Search for the cell housing the specified text and yield its (x, y) center coordinate. 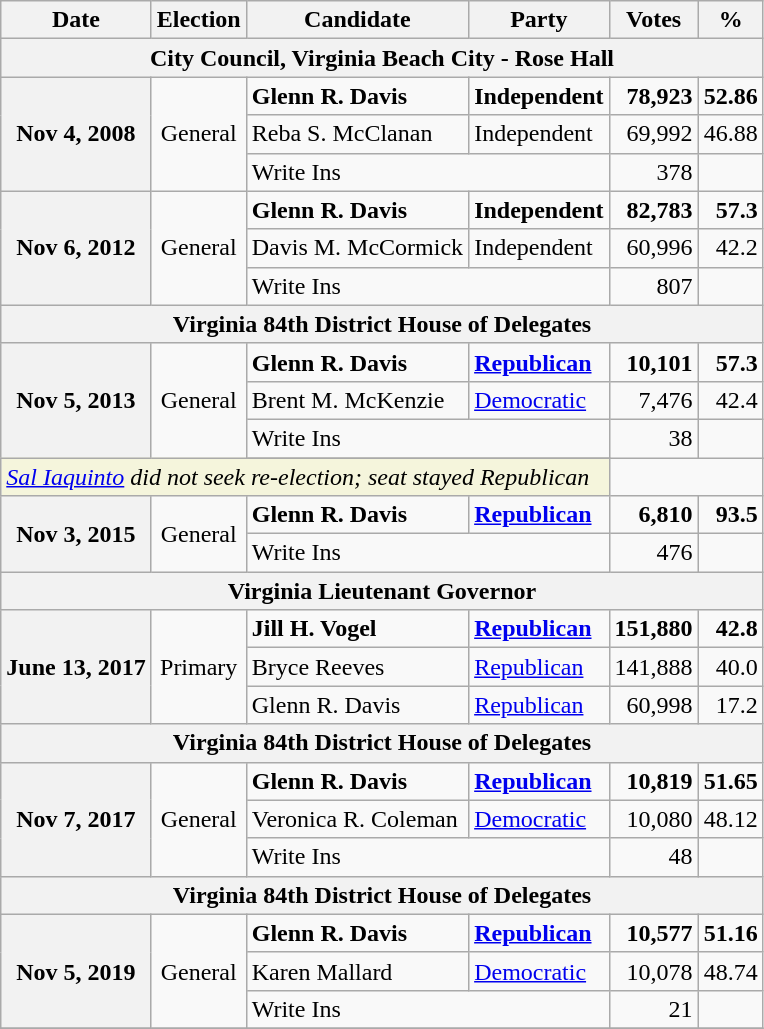
60,996 (654, 248)
10,577 (654, 933)
Karen Mallard (357, 971)
Sal Iaquinto did not seek re-election; seat stayed Republican (305, 477)
378 (654, 172)
93.5 (730, 515)
476 (654, 553)
82,783 (654, 210)
46.88 (730, 134)
51.65 (730, 781)
17.2 (730, 705)
807 (654, 286)
Nov 4, 2008 (76, 134)
Candidate (357, 20)
38 (654, 438)
Votes (654, 20)
151,880 (654, 629)
Virginia Lieutenant Governor (382, 591)
Nov 5, 2019 (76, 971)
10,819 (654, 781)
51.16 (730, 933)
48 (654, 857)
Veronica R. Coleman (357, 819)
Brent M. McKenzie (357, 400)
52.86 (730, 96)
42.8 (730, 629)
141,888 (654, 667)
Election (198, 20)
Primary (198, 667)
42.2 (730, 248)
City Council, Virginia Beach City - Rose Hall (382, 58)
10,101 (654, 362)
40.0 (730, 667)
Nov 6, 2012 (76, 248)
42.4 (730, 400)
48.12 (730, 819)
Bryce Reeves (357, 667)
June 13, 2017 (76, 667)
48.74 (730, 971)
21 (654, 1009)
Nov 7, 2017 (76, 819)
10,078 (654, 971)
% (730, 20)
Davis M. McCormick (357, 248)
Party (539, 20)
60,998 (654, 705)
69,992 (654, 134)
Nov 3, 2015 (76, 534)
Reba S. McClanan (357, 134)
Date (76, 20)
Jill H. Vogel (357, 629)
Nov 5, 2013 (76, 400)
7,476 (654, 400)
78,923 (654, 96)
6,810 (654, 515)
10,080 (654, 819)
